Determine the [X, Y] coordinate at the center of the cell enclosing the given text.  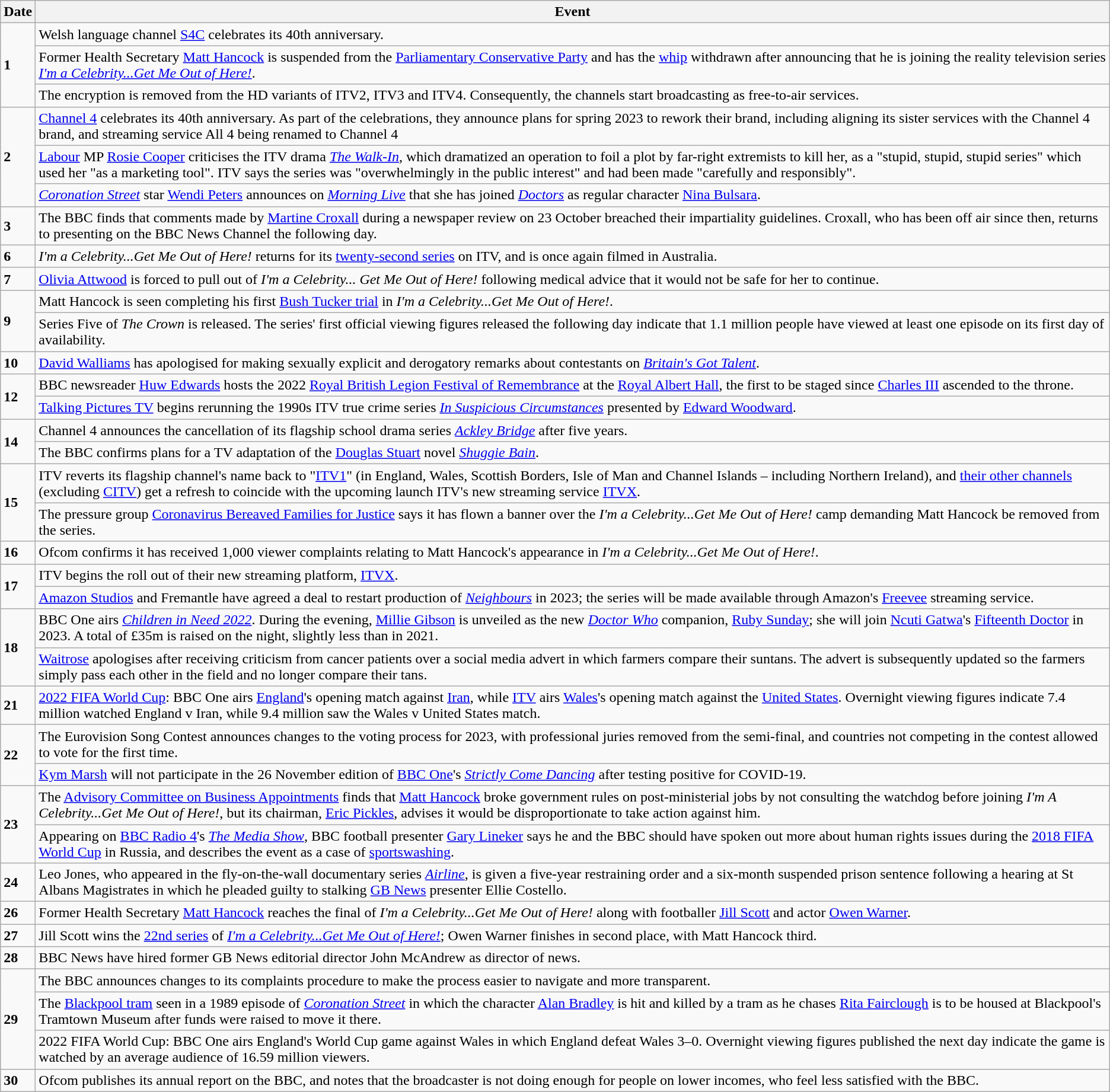
29 [18, 1019]
Matt Hancock is seen completing his first Bush Tucker trial in I'm a Celebrity...Get Me Out of Here!. [573, 301]
22 [18, 755]
I'm a Celebrity...Get Me Out of Here! returns for its twenty-second series on ITV, and is once again filmed in Australia. [573, 256]
27 [18, 935]
The BBC announces changes to its complaints procedure to make the process easier to navigate and more transparent. [573, 981]
The encryption is removed from the HD variants of ITV2, ITV3 and ITV4. Consequently, the channels start broadcasting as free-to-air services. [573, 95]
Date [18, 12]
Coronation Street star Wendi Peters announces on Morning Live that she has joined Doctors as regular character Nina Bulsara. [573, 195]
Channel 4 announces the cancellation of its flagship school drama series Ackley Bridge after five years. [573, 430]
28 [18, 958]
Kym Marsh will not participate in the 26 November edition of BBC One's Strictly Come Dancing after testing positive for COVID-19. [573, 774]
10 [18, 362]
9 [18, 320]
12 [18, 397]
The BBC confirms plans for a TV adaptation of the Douglas Stuart novel Shuggie Bain. [573, 453]
7 [18, 279]
Ofcom confirms it has received 1,000 viewer complaints relating to Matt Hancock's appearance in I'm a Celebrity...Get Me Out of Here!. [573, 553]
23 [18, 824]
David Walliams has apologised for making sexually explicit and derogatory remarks about contestants on Britain's Got Talent. [573, 362]
16 [18, 553]
BBC News have hired former GB News editorial director John McAndrew as director of news. [573, 958]
6 [18, 256]
3 [18, 225]
18 [18, 647]
Welsh language channel S4C celebrates its 40th anniversary. [573, 34]
Event [573, 12]
15 [18, 503]
ITV begins the roll out of their new streaming platform, ITVX. [573, 575]
21 [18, 705]
17 [18, 586]
Talking Pictures TV begins rerunning the 1990s ITV true crime series In Suspicious Circumstances presented by Edward Woodward. [573, 408]
24 [18, 882]
14 [18, 442]
1 [18, 65]
2 [18, 157]
30 [18, 1080]
26 [18, 913]
Jill Scott wins the 22nd series of I'm a Celebrity...Get Me Out of Here!; Owen Warner finishes in second place, with Matt Hancock third. [573, 935]
